Return [x, y] of the center of cell containing provided text 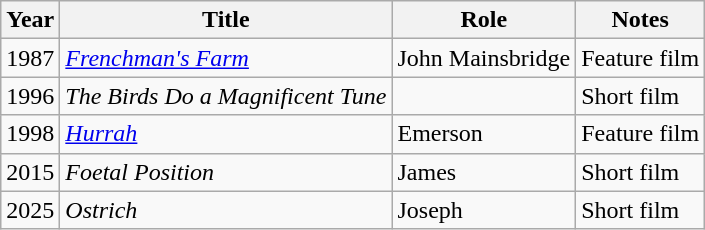
Ostrich [226, 210]
2025 [30, 210]
Joseph [484, 210]
Title [226, 20]
1987 [30, 58]
Hurrah [226, 134]
Emerson [484, 134]
1996 [30, 96]
1998 [30, 134]
John Mainsbridge [484, 58]
Foetal Position [226, 172]
Role [484, 20]
Frenchman's Farm [226, 58]
James [484, 172]
2015 [30, 172]
Year [30, 20]
Notes [640, 20]
The Birds Do a Magnificent Tune [226, 96]
